Locate the cell with the specified text and output its (x, y) center coordinate. 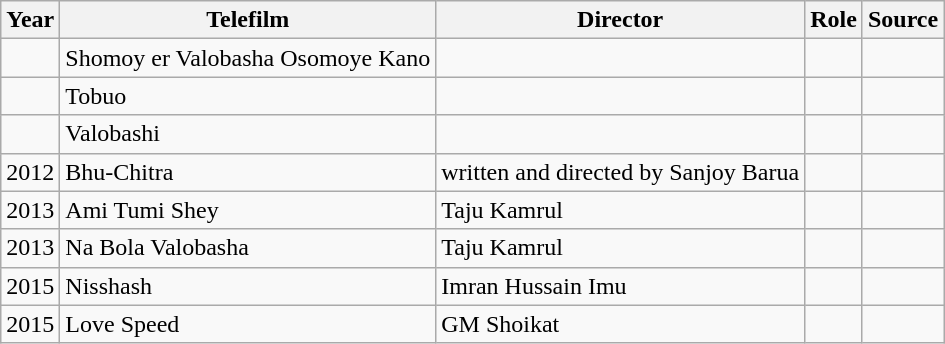
Na Bola Valobasha (248, 248)
Tobuo (248, 96)
written and directed by Sanjoy Barua (620, 172)
Imran Hussain Imu (620, 286)
2012 (30, 172)
Ami Tumi Shey (248, 210)
Bhu-Chitra (248, 172)
Director (620, 20)
Shomoy er Valobasha Osomoye Kano (248, 58)
GM Shoikat (620, 324)
Telefilm (248, 20)
Role (834, 20)
Valobashi (248, 134)
Source (902, 20)
Love Speed (248, 324)
Year (30, 20)
Nisshash (248, 286)
